Return [X, Y] of the center of cell containing provided text 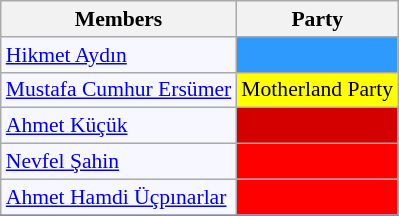
Ahmet Hamdi Üçpınarlar [119, 197]
Nevfel Şahin [119, 162]
Party [317, 19]
Ahmet Küçük [119, 126]
Members [119, 19]
Motherland Party [317, 90]
Mustafa Cumhur Ersümer [119, 90]
Hikmet Aydın [119, 55]
